Find where the given text appears and provide that cell's center as [X, Y] coordinate. 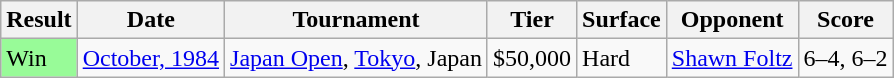
Tier [532, 20]
Win [39, 58]
October, 1984 [150, 58]
$50,000 [532, 58]
6–4, 6–2 [846, 58]
Result [39, 20]
Surface [622, 20]
Date [150, 20]
Opponent [732, 20]
Hard [622, 58]
Tournament [356, 20]
Japan Open, Tokyo, Japan [356, 58]
Score [846, 20]
Shawn Foltz [732, 58]
